Determine the [X, Y] coordinate at the center of the cell enclosing the given text.  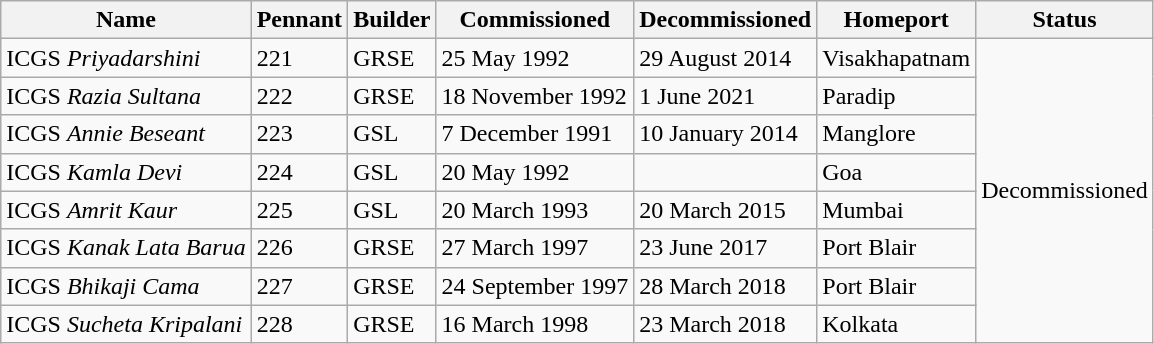
1 June 2021 [726, 96]
18 November 1992 [535, 96]
28 March 2018 [726, 286]
224 [299, 172]
Paradip [896, 96]
221 [299, 58]
ICGS Razia Sultana [126, 96]
ICGS Priyadarshini [126, 58]
27 March 1997 [535, 248]
ICGS Bhikaji Cama [126, 286]
ICGS Sucheta Kripalani [126, 324]
24 September 1997 [535, 286]
29 August 2014 [726, 58]
Builder [392, 20]
225 [299, 210]
7 December 1991 [535, 134]
227 [299, 286]
Kolkata [896, 324]
20 May 1992 [535, 172]
ICGS Kanak Lata Barua [126, 248]
Status [1065, 20]
16 March 1998 [535, 324]
Pennant [299, 20]
Manglore [896, 134]
Name [126, 20]
ICGS Kamla Devi [126, 172]
20 March 2015 [726, 210]
228 [299, 324]
10 January 2014 [726, 134]
23 June 2017 [726, 248]
Mumbai [896, 210]
223 [299, 134]
Goa [896, 172]
Visakhapatnam [896, 58]
Homeport [896, 20]
23 March 2018 [726, 324]
222 [299, 96]
Commissioned [535, 20]
ICGS Annie Beseant [126, 134]
226 [299, 248]
ICGS Amrit Kaur [126, 210]
25 May 1992 [535, 58]
20 March 1993 [535, 210]
